Capture the cell that displays the provided text and extract its (X, Y) central coordinate. 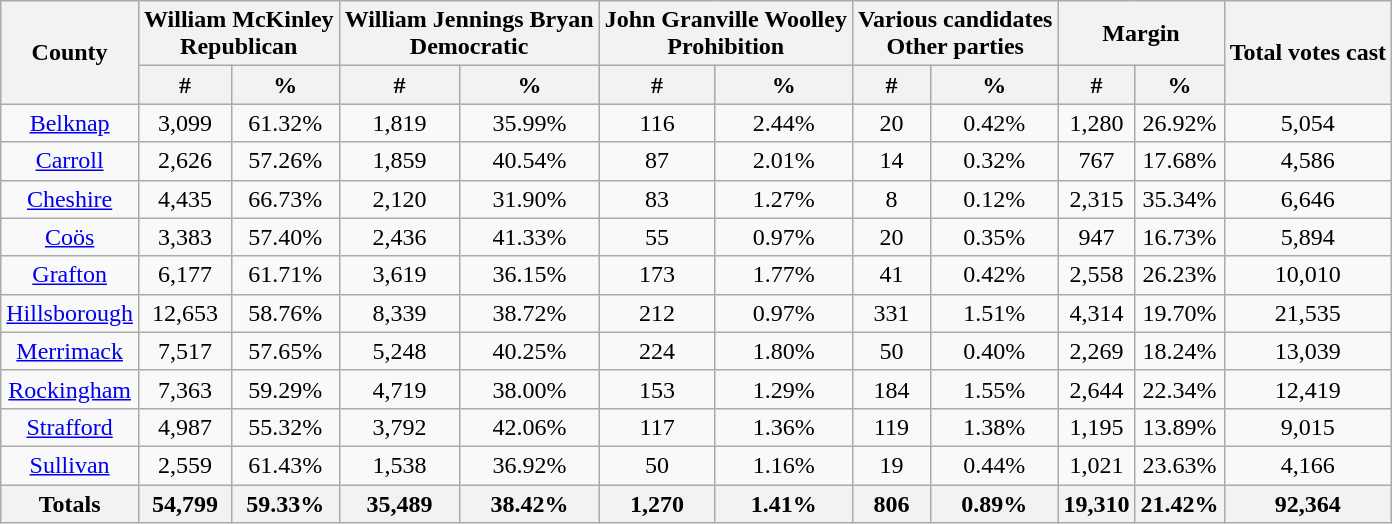
1.38% (994, 427)
116 (657, 123)
35.99% (530, 123)
1,021 (1096, 465)
1.55% (994, 389)
7,363 (184, 389)
Belknap (70, 123)
5,248 (400, 351)
59.29% (286, 389)
1.80% (784, 351)
83 (657, 199)
4,987 (184, 427)
3,383 (184, 237)
3,619 (400, 275)
212 (657, 313)
36.92% (530, 465)
57.65% (286, 351)
13,039 (1308, 351)
12,653 (184, 313)
4,166 (1308, 465)
Sullivan (70, 465)
William McKinleyRepublican (238, 34)
2.01% (784, 161)
3,099 (184, 123)
6,177 (184, 275)
59.33% (286, 503)
0.40% (994, 351)
2,644 (1096, 389)
1,538 (400, 465)
14 (891, 161)
Hillsborough (70, 313)
31.90% (530, 199)
57.40% (286, 237)
153 (657, 389)
19 (891, 465)
1,859 (400, 161)
1.27% (784, 199)
58.76% (286, 313)
55 (657, 237)
41 (891, 275)
38.42% (530, 503)
173 (657, 275)
6,646 (1308, 199)
19,310 (1096, 503)
42.06% (530, 427)
13.89% (1180, 427)
806 (891, 503)
8 (891, 199)
0.44% (994, 465)
40.54% (530, 161)
9,015 (1308, 427)
35.34% (1180, 199)
1.36% (784, 427)
2,559 (184, 465)
17.68% (1180, 161)
Margin (1141, 34)
38.00% (530, 389)
0.89% (994, 503)
0.32% (994, 161)
57.26% (286, 161)
1.51% (994, 313)
41.33% (530, 237)
22.34% (1180, 389)
66.73% (286, 199)
3,792 (400, 427)
Grafton (70, 275)
61.43% (286, 465)
Various candidatesOther parties (955, 34)
5,894 (1308, 237)
92,364 (1308, 503)
1,280 (1096, 123)
1,270 (657, 503)
2,120 (400, 199)
Merrimack (70, 351)
19.70% (1180, 313)
23.63% (1180, 465)
Strafford (70, 427)
John Granville WoolleyProhibition (726, 34)
2.44% (784, 123)
Rockingham (70, 389)
1,195 (1096, 427)
Coös (70, 237)
38.72% (530, 313)
4,719 (400, 389)
331 (891, 313)
Carroll (70, 161)
5,054 (1308, 123)
767 (1096, 161)
Cheshire (70, 199)
1,819 (400, 123)
2,626 (184, 161)
119 (891, 427)
0.35% (994, 237)
12,419 (1308, 389)
61.32% (286, 123)
35,489 (400, 503)
2,315 (1096, 199)
1.77% (784, 275)
Total votes cast (1308, 52)
21.42% (1180, 503)
10,010 (1308, 275)
55.32% (286, 427)
36.15% (530, 275)
2,269 (1096, 351)
2,436 (400, 237)
8,339 (400, 313)
26.92% (1180, 123)
Totals (70, 503)
117 (657, 427)
87 (657, 161)
2,558 (1096, 275)
16.73% (1180, 237)
54,799 (184, 503)
William Jennings BryanDemocratic (469, 34)
4,435 (184, 199)
County (70, 52)
1.41% (784, 503)
1.29% (784, 389)
224 (657, 351)
61.71% (286, 275)
947 (1096, 237)
18.24% (1180, 351)
1.16% (784, 465)
4,586 (1308, 161)
0.12% (994, 199)
26.23% (1180, 275)
21,535 (1308, 313)
7,517 (184, 351)
184 (891, 389)
4,314 (1096, 313)
40.25% (530, 351)
